For the text-containing cell, return its midpoint in (x, y) coordinate format. 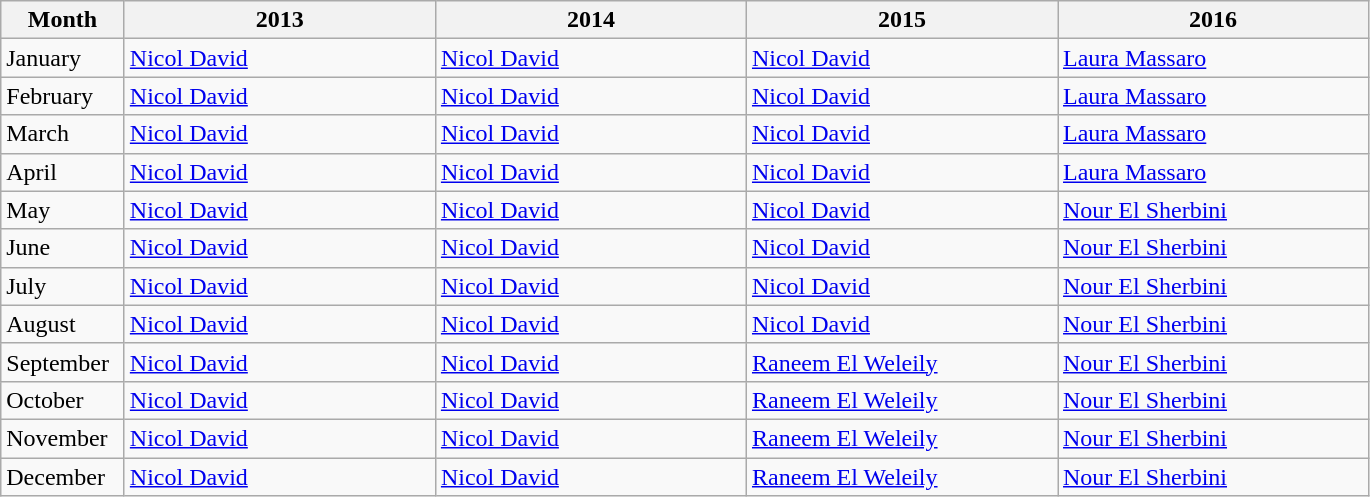
September (63, 362)
August (63, 324)
July (63, 286)
October (63, 400)
November (63, 438)
2015 (902, 20)
December (63, 477)
2014 (590, 20)
January (63, 58)
Month (63, 20)
May (63, 210)
June (63, 248)
March (63, 134)
February (63, 96)
April (63, 172)
2013 (280, 20)
2016 (1214, 20)
